Pinpoint the cell where the given text exists, returning its (x, y) midpoint coordinate. 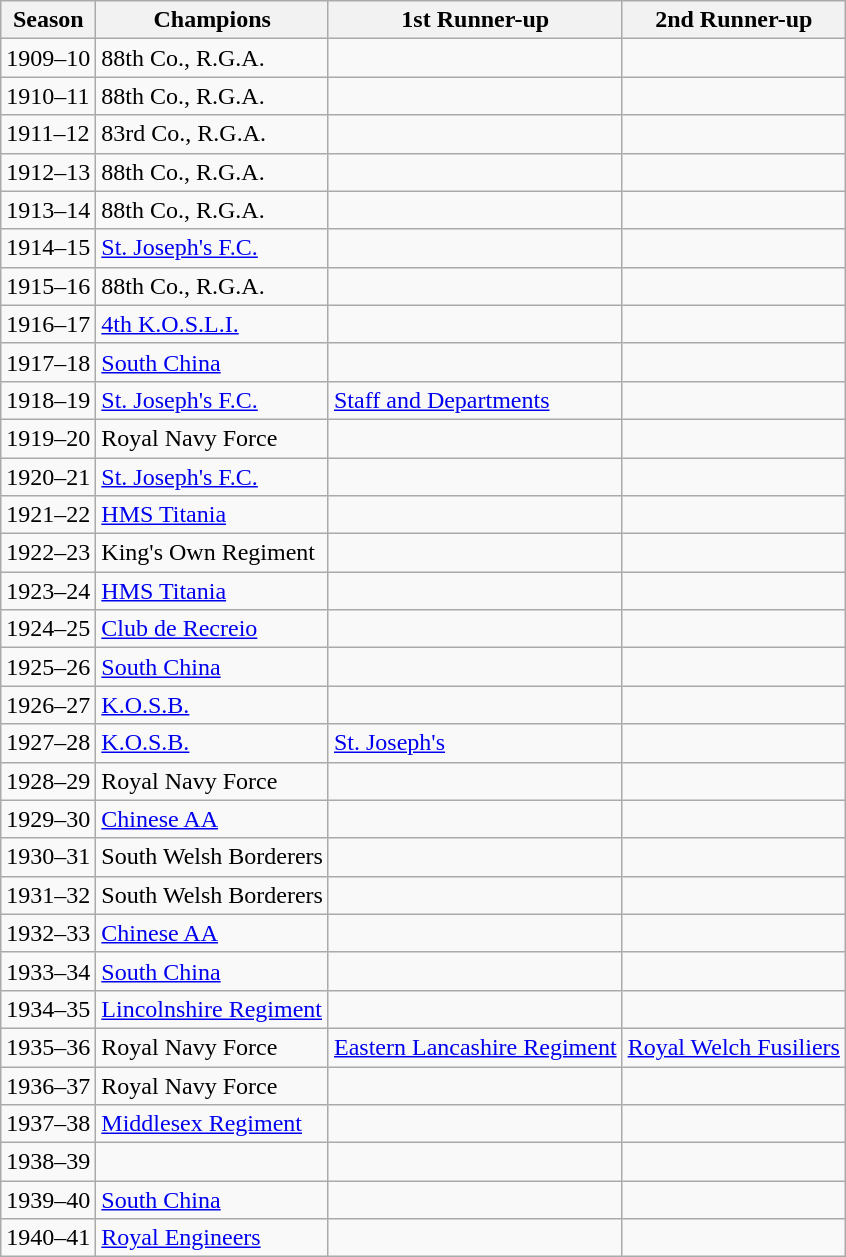
Club de Recreio (212, 629)
1925–26 (48, 667)
1913–14 (48, 210)
Royal Engineers (212, 1238)
4th K.O.S.L.I. (212, 324)
King's Own Regiment (212, 553)
1935–36 (48, 1047)
1924–25 (48, 629)
Royal Welch Fusiliers (734, 1047)
1917–18 (48, 362)
1929–30 (48, 819)
1919–20 (48, 438)
1910–11 (48, 96)
1911–12 (48, 134)
1940–41 (48, 1238)
1936–37 (48, 1085)
1923–24 (48, 591)
83rd Co., R.G.A. (212, 134)
1938–39 (48, 1162)
Staff and Departments (475, 400)
1937–38 (48, 1124)
1916–17 (48, 324)
Middlesex Regiment (212, 1124)
1932–33 (48, 933)
1915–16 (48, 286)
1926–27 (48, 705)
2nd Runner-up (734, 20)
1921–22 (48, 515)
1933–34 (48, 971)
1st Runner-up (475, 20)
Lincolnshire Regiment (212, 1009)
1939–40 (48, 1200)
Champions (212, 20)
St. Joseph's (475, 743)
1912–13 (48, 172)
1918–19 (48, 400)
1914–15 (48, 248)
1934–35 (48, 1009)
1920–21 (48, 477)
1930–31 (48, 857)
1927–28 (48, 743)
Eastern Lancashire Regiment (475, 1047)
1922–23 (48, 553)
Season (48, 20)
1931–32 (48, 895)
1928–29 (48, 781)
1909–10 (48, 58)
